Return the [x, y] coordinate for the center point of the cell that contains the specified text.  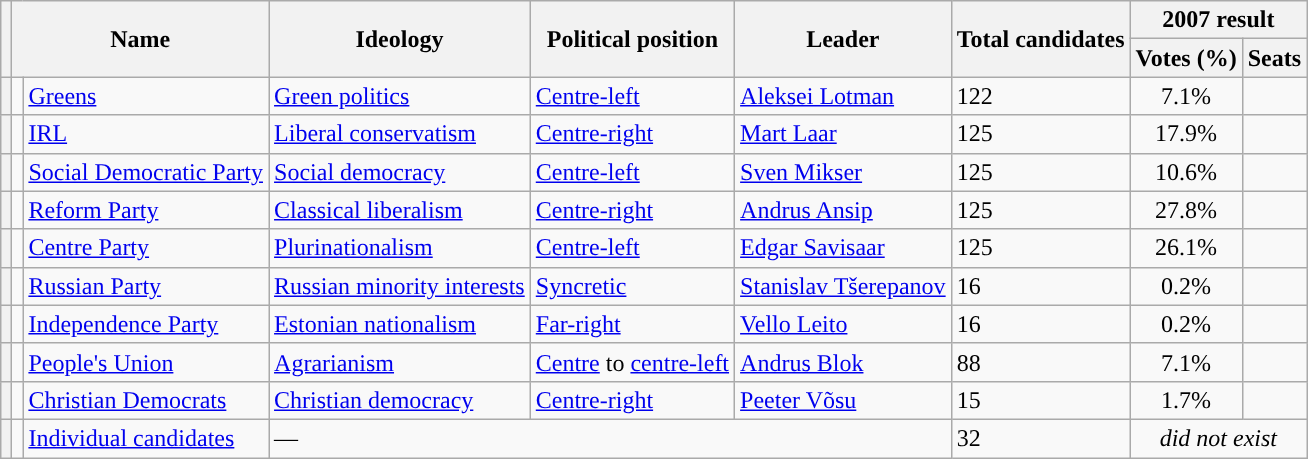
Peeter Võsu [844, 400]
Centre to centre-left [632, 362]
IRL [146, 134]
Classical liberalism [400, 210]
122 [1040, 96]
Plurinationalism [400, 248]
15 [1040, 400]
1.7% [1186, 400]
Vello Leito [844, 324]
Reform Party [146, 210]
Andrus Ansip [844, 210]
26.1% [1186, 248]
Sven Mikser [844, 172]
2007 result [1218, 20]
Seats [1274, 58]
Green politics [400, 96]
Agrarianism [400, 362]
did not exist [1218, 438]
Individual candidates [146, 438]
Estonian nationalism [400, 324]
— [610, 438]
Name [140, 39]
Political position [632, 39]
88 [1040, 362]
Russian Party [146, 286]
Stanislav Tšerepanov [844, 286]
Social democracy [400, 172]
Russian minority interests [400, 286]
Liberal conservatism [400, 134]
Far-right [632, 324]
Christian democracy [400, 400]
Ideology [400, 39]
People's Union [146, 362]
17.9% [1186, 134]
10.6% [1186, 172]
Independence Party [146, 324]
Aleksei Lotman [844, 96]
Syncretic [632, 286]
Centre Party [146, 248]
Mart Laar [844, 134]
Social Democratic Party [146, 172]
32 [1040, 438]
Greens [146, 96]
27.8% [1186, 210]
Andrus Blok [844, 362]
Total candidates [1040, 39]
Christian Democrats [146, 400]
Leader [844, 39]
Votes (%) [1186, 58]
Edgar Savisaar [844, 248]
